Locate the cell with the specified text and output its (X, Y) center coordinate. 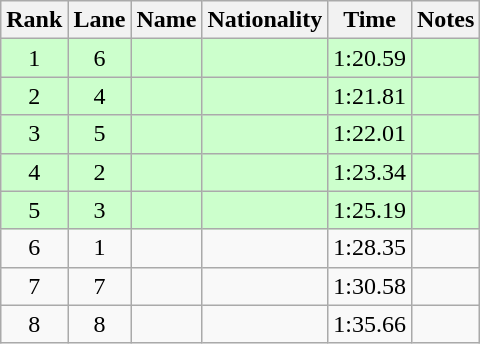
1:25.19 (370, 210)
1:30.58 (370, 286)
Notes (445, 20)
1:35.66 (370, 324)
1:20.59 (370, 58)
1:22.01 (370, 134)
Rank (34, 20)
1:28.35 (370, 248)
Lane (100, 20)
1:23.34 (370, 172)
1:21.81 (370, 96)
Time (370, 20)
Nationality (265, 20)
Name (166, 20)
